Search for the cell housing the specified text and yield its (X, Y) center coordinate. 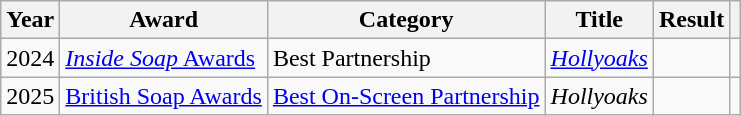
2025 (30, 96)
Best Partnership (406, 58)
2024 (30, 58)
Award (164, 20)
Result (691, 20)
Best On-Screen Partnership (406, 96)
Category (406, 20)
Title (599, 20)
Inside Soap Awards (164, 58)
Year (30, 20)
British Soap Awards (164, 96)
